Extract the (x, y) coordinate from the center of the cell holding the provided text.  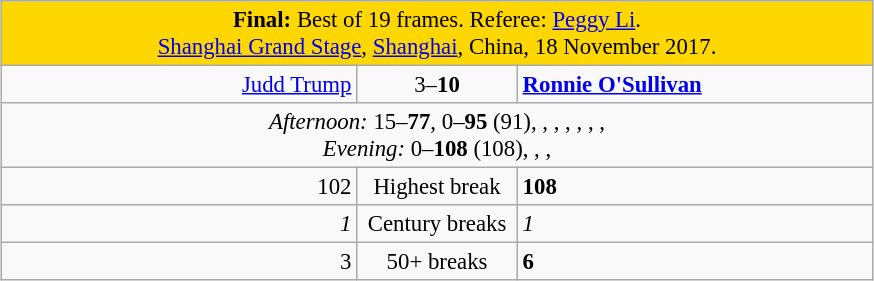
Afternoon: 15–77, 0–95 (91), , , , , , , Evening: 0–108 (108), , , (437, 136)
Highest break (438, 187)
3–10 (438, 85)
Ronnie O'Sullivan (695, 85)
Final: Best of 19 frames. Referee: Peggy Li. Shanghai Grand Stage, Shanghai, China, 18 November 2017. (437, 34)
Century breaks (438, 224)
108 (695, 187)
3 (179, 262)
Judd Trump (179, 85)
50+ breaks (438, 262)
6 (695, 262)
102 (179, 187)
